Find where the given text appears and provide that cell's center as (X, Y) coordinate. 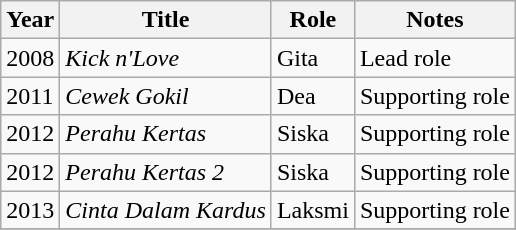
Year (30, 20)
Title (166, 20)
Dea (312, 96)
Cewek Gokil (166, 96)
Lead role (434, 58)
Gita (312, 58)
2008 (30, 58)
2013 (30, 210)
Perahu Kertas (166, 134)
Kick n'Love (166, 58)
Notes (434, 20)
Laksmi (312, 210)
2011 (30, 96)
Perahu Kertas 2 (166, 172)
Role (312, 20)
Cinta Dalam Kardus (166, 210)
